From the cell containing the given text, extract its center point as (X, Y) coordinate. 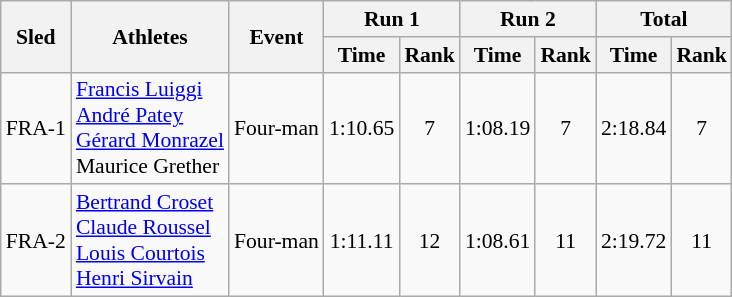
FRA-2 (36, 241)
FRA-1 (36, 128)
1:11.11 (362, 241)
12 (430, 241)
Sled (36, 36)
2:18.84 (634, 128)
2:19.72 (634, 241)
Athletes (150, 36)
1:08.19 (498, 128)
Total (664, 19)
Run 2 (528, 19)
Bertrand CrosetClaude RousselLouis CourtoisHenri Sirvain (150, 241)
1:10.65 (362, 128)
Run 1 (392, 19)
1:08.61 (498, 241)
Francis LuiggiAndré PateyGérard MonrazelMaurice Grether (150, 128)
Event (276, 36)
